Extract the [X, Y] coordinate from the center of the cell holding the provided text.  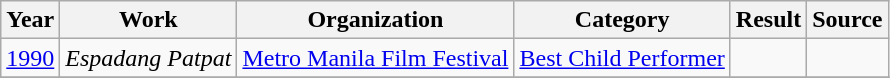
Year [30, 20]
Category [622, 20]
Best Child Performer [622, 58]
Work [148, 20]
Espadang Patpat [148, 58]
Source [848, 20]
Result [768, 20]
Organization [376, 20]
Metro Manila Film Festival [376, 58]
1990 [30, 58]
